Provide the [x, y] coordinate of the cell's center where the given text is located.  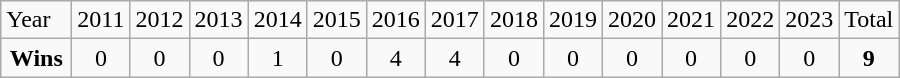
2014 [278, 20]
2011 [101, 20]
2020 [632, 20]
1 [278, 58]
2021 [692, 20]
2016 [396, 20]
2022 [750, 20]
2018 [514, 20]
Wins [36, 58]
2023 [810, 20]
2019 [572, 20]
Year [36, 20]
2017 [454, 20]
2012 [160, 20]
Total [869, 20]
9 [869, 58]
2015 [336, 20]
2013 [218, 20]
